Find where the given text appears and provide that cell's center as (X, Y) coordinate. 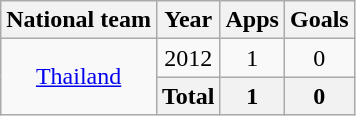
National team (79, 20)
Total (188, 96)
Year (188, 20)
Apps (252, 20)
Goals (319, 20)
Thailand (79, 77)
2012 (188, 58)
